Detect which cell encompasses the target text, then output its [x, y] center coordinate. 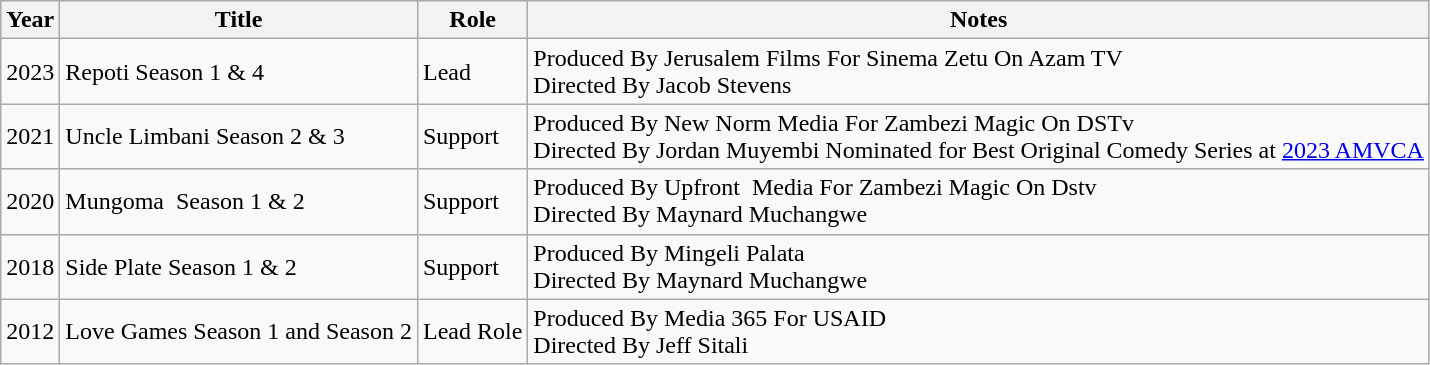
Year [30, 20]
2020 [30, 202]
Uncle Limbani Season 2 & 3 [239, 136]
Love Games Season 1 and Season 2 [239, 332]
2021 [30, 136]
Produced By Jerusalem Films For Sinema Zetu On Azam TVDirected By Jacob Stevens [979, 72]
Lead [472, 72]
2023 [30, 72]
Side Plate Season 1 & 2 [239, 266]
2018 [30, 266]
Produced By Mingeli PalataDirected By Maynard Muchangwe [979, 266]
Title [239, 20]
Produced By New Norm Media For Zambezi Magic On DSTvDirected By Jordan Muyembi Nominated for Best Original Comedy Series at 2023 AMVCA [979, 136]
2012 [30, 332]
Mungoma Season 1 & 2 [239, 202]
Lead Role [472, 332]
Produced By Upfront Media For Zambezi Magic On DstvDirected By Maynard Muchangwe [979, 202]
Role [472, 20]
Repoti Season 1 & 4 [239, 72]
Produced By Media 365 For USAIDDirected By Jeff Sitali [979, 332]
Notes [979, 20]
